Return the [x, y] coordinate for the center point of the cell that contains the specified text.  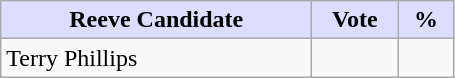
Terry Phillips [156, 58]
Reeve Candidate [156, 20]
Vote [355, 20]
% [426, 20]
